Capture the cell that displays the provided text and extract its (X, Y) central coordinate. 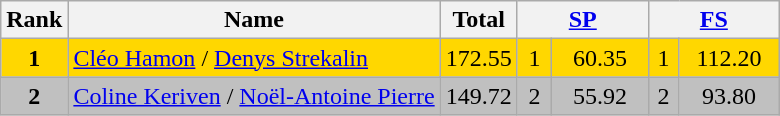
Coline Keriven / Noël-Antoine Pierre (254, 96)
Cléo Hamon / Denys Strekalin (254, 58)
Total (478, 20)
149.72 (478, 96)
Rank (34, 20)
112.20 (730, 58)
55.92 (600, 96)
93.80 (730, 96)
FS (714, 20)
Name (254, 20)
172.55 (478, 58)
SP (582, 20)
60.35 (600, 58)
